Detect which cell encompasses the target text, then output its [X, Y] center coordinate. 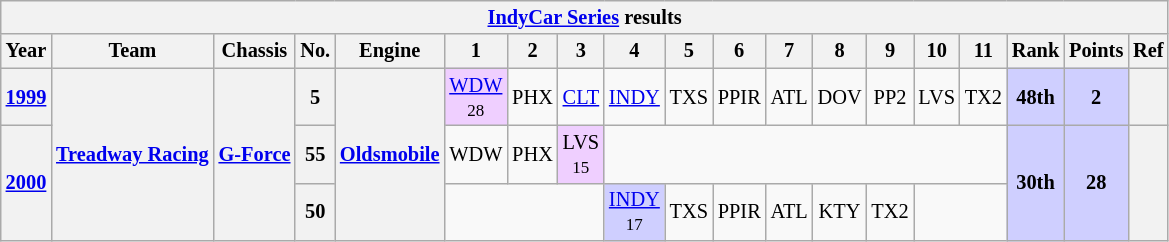
Engine [390, 51]
10 [937, 51]
LVS15 [581, 154]
DOV [840, 97]
8 [840, 51]
3 [581, 51]
6 [740, 51]
1999 [26, 97]
28 [1096, 182]
Treadway Racing [132, 154]
WDW [476, 154]
30th [1036, 182]
G-Force [255, 154]
55 [315, 154]
Year [26, 51]
INDY [634, 97]
No. [315, 51]
11 [984, 51]
WDW28 [476, 97]
PP2 [890, 97]
Chassis [255, 51]
INDY17 [634, 212]
1 [476, 51]
48th [1036, 97]
2000 [26, 182]
IndyCar Series results [585, 17]
4 [634, 51]
KTY [840, 212]
9 [890, 51]
7 [790, 51]
Ref [1148, 51]
Team [132, 51]
CLT [581, 97]
LVS [937, 97]
Rank [1036, 51]
Oldsmobile [390, 154]
Points [1096, 51]
50 [315, 212]
